Provide the (X, Y) coordinate of the cell's center where the given text is located.  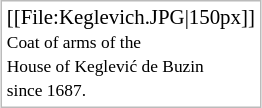
[[File:Keglevich.JPG|150px]]Coat of arms of theHouse of Keglević de Buzinsince 1687. (130, 54)
